For the text-containing cell, return its midpoint in (X, Y) coordinate format. 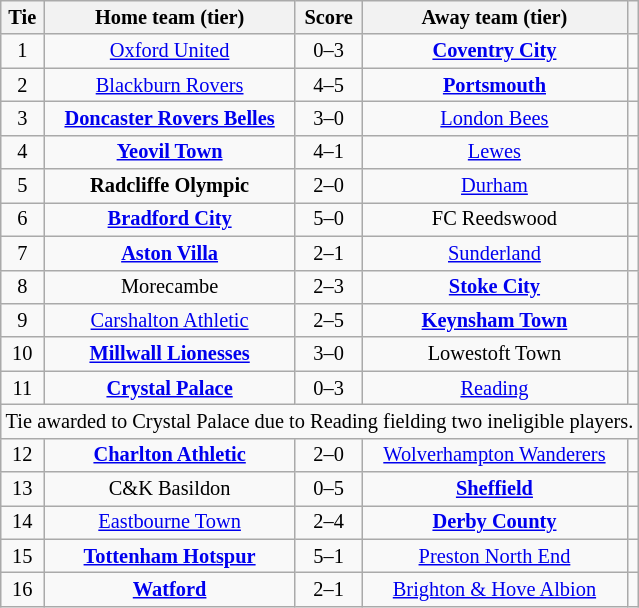
2–3 (328, 287)
12 (22, 455)
5–0 (328, 219)
10 (22, 354)
13 (22, 489)
5–1 (328, 556)
8 (22, 287)
Reading (494, 388)
14 (22, 522)
15 (22, 556)
Aston Villa (170, 253)
Lowestoft Town (494, 354)
4–5 (328, 85)
6 (22, 219)
Eastbourne Town (170, 522)
Away team (tier) (494, 17)
FC Reedswood (494, 219)
Carshalton Athletic (170, 320)
Lewes (494, 152)
Yeovil Town (170, 152)
Tie (22, 17)
Brighton & Hove Albion (494, 589)
4 (22, 152)
0–5 (328, 489)
Watford (170, 589)
Keynsham Town (494, 320)
3 (22, 118)
Home team (tier) (170, 17)
Preston North End (494, 556)
Score (328, 17)
7 (22, 253)
Durham (494, 186)
1 (22, 51)
2 (22, 85)
Blackburn Rovers (170, 85)
Oxford United (170, 51)
London Bees (494, 118)
Sheffield (494, 489)
Morecambe (170, 287)
Derby County (494, 522)
Crystal Palace (170, 388)
Charlton Athletic (170, 455)
Bradford City (170, 219)
4–1 (328, 152)
9 (22, 320)
Radcliffe Olympic (170, 186)
Sunderland (494, 253)
16 (22, 589)
5 (22, 186)
Stoke City (494, 287)
Wolverhampton Wanderers (494, 455)
Tottenham Hotspur (170, 556)
Millwall Lionesses (170, 354)
Coventry City (494, 51)
Portsmouth (494, 85)
11 (22, 388)
Doncaster Rovers Belles (170, 118)
C&K Basildon (170, 489)
Tie awarded to Crystal Palace due to Reading fielding two ineligible players. (320, 421)
2–5 (328, 320)
2–4 (328, 522)
